Detect which cell encompasses the target text, then output its [X, Y] center coordinate. 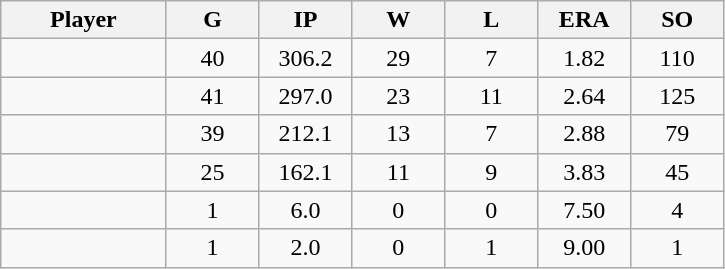
41 [212, 96]
39 [212, 134]
212.1 [306, 134]
3.83 [584, 172]
297.0 [306, 96]
110 [678, 58]
7.50 [584, 210]
SO [678, 20]
25 [212, 172]
Player [84, 20]
IP [306, 20]
G [212, 20]
6.0 [306, 210]
1.82 [584, 58]
306.2 [306, 58]
W [398, 20]
ERA [584, 20]
9.00 [584, 248]
2.0 [306, 248]
125 [678, 96]
13 [398, 134]
40 [212, 58]
79 [678, 134]
9 [492, 172]
45 [678, 172]
L [492, 20]
29 [398, 58]
4 [678, 210]
162.1 [306, 172]
2.64 [584, 96]
23 [398, 96]
2.88 [584, 134]
